Determine the (X, Y) coordinate at the center of the cell enclosing the given text.  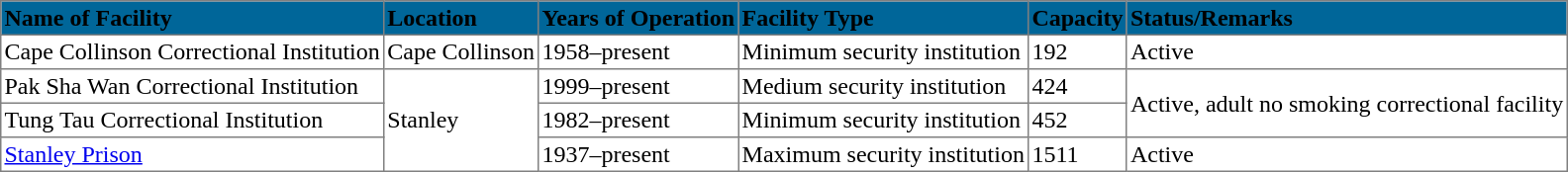
452 (1077, 120)
Cape Collinson (461, 51)
1937–present (638, 154)
1958–present (638, 51)
Facility Type (883, 18)
1511 (1077, 154)
Maximum security institution (883, 154)
Stanley Prison (192, 154)
Location (461, 18)
Medium security institution (883, 86)
1999–present (638, 86)
Name of Facility (192, 18)
Active, adult no smoking correctional facility (1346, 103)
424 (1077, 86)
Status/Remarks (1346, 18)
192 (1077, 51)
Cape Collinson Correctional Institution (192, 51)
Stanley (461, 121)
Years of Operation (638, 18)
Tung Tau Correctional Institution (192, 120)
Capacity (1077, 18)
1982–present (638, 120)
Pak Sha Wan Correctional Institution (192, 86)
